Extract the (x, y) coordinate from the center of the cell holding the provided text.  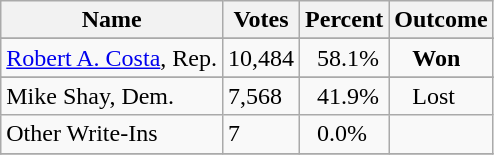
0.0% (344, 134)
Name (112, 20)
Lost (441, 96)
Percent (344, 20)
Votes (260, 20)
Outcome (441, 20)
Mike Shay, Dem. (112, 96)
41.9% (344, 96)
Robert A. Costa, Rep. (112, 58)
58.1% (344, 58)
7,568 (260, 96)
Other Write-Ins (112, 134)
Won (441, 58)
10,484 (260, 58)
7 (260, 134)
